Capture the cell that displays the provided text and extract its [x, y] central coordinate. 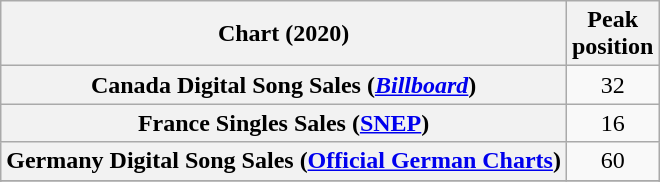
32 [612, 85]
Chart (2020) [284, 34]
Peakposition [612, 34]
Germany Digital Song Sales (Official German Charts) [284, 161]
Canada Digital Song Sales (Billboard) [284, 85]
16 [612, 123]
France Singles Sales (SNEP) [284, 123]
60 [612, 161]
